Output the (x, y) coordinate of the center of the cell containing the given text.  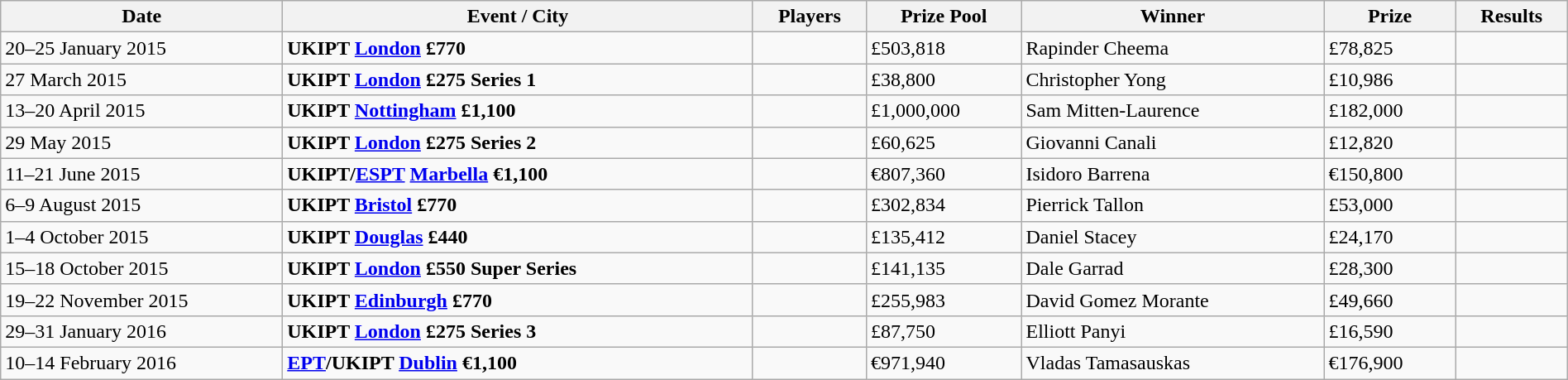
£1,000,000 (944, 111)
Winner (1173, 17)
19–22 November 2015 (142, 300)
Pierrick Tallon (1173, 205)
Prize Pool (944, 17)
£60,625 (944, 142)
£28,300 (1389, 268)
£10,986 (1389, 79)
UKIPT Douglas £440 (518, 237)
UKIPT/ESPT Marbella €1,100 (518, 174)
Prize (1389, 17)
10–14 February 2016 (142, 363)
UKIPT Nottingham £1,100 (518, 111)
Christopher Yong (1173, 79)
€971,940 (944, 363)
13–20 April 2015 (142, 111)
£78,825 (1389, 48)
Dale Garrad (1173, 268)
Vladas Tamasauskas (1173, 363)
Elliott Panyi (1173, 331)
EPT/UKIPT Dublin €1,100 (518, 363)
Results (1512, 17)
£53,000 (1389, 205)
€807,360 (944, 174)
UKIPT London £550 Super Series (518, 268)
29 May 2015 (142, 142)
Isidoro Barrena (1173, 174)
UKIPT London £770 (518, 48)
UKIPT Bristol £770 (518, 205)
£302,834 (944, 205)
£255,983 (944, 300)
£38,800 (944, 79)
£49,660 (1389, 300)
£503,818 (944, 48)
Giovanni Canali (1173, 142)
29–31 January 2016 (142, 331)
27 March 2015 (142, 79)
Event / City (518, 17)
Rapinder Cheema (1173, 48)
1–4 October 2015 (142, 237)
Players (809, 17)
£24,170 (1389, 237)
20–25 January 2015 (142, 48)
£16,590 (1389, 331)
15–18 October 2015 (142, 268)
Sam Mitten-Laurence (1173, 111)
UKIPT London £275 Series 3 (518, 331)
David Gomez Morante (1173, 300)
UKIPT Edinburgh £770 (518, 300)
€176,900 (1389, 363)
6–9 August 2015 (142, 205)
€150,800 (1389, 174)
£182,000 (1389, 111)
UKIPT London £275 Series 2 (518, 142)
£12,820 (1389, 142)
£87,750 (944, 331)
UKIPT London £275 Series 1 (518, 79)
£141,135 (944, 268)
Daniel Stacey (1173, 237)
11–21 June 2015 (142, 174)
£135,412 (944, 237)
Date (142, 17)
